Find where the given text appears and provide that cell's center as [x, y] coordinate. 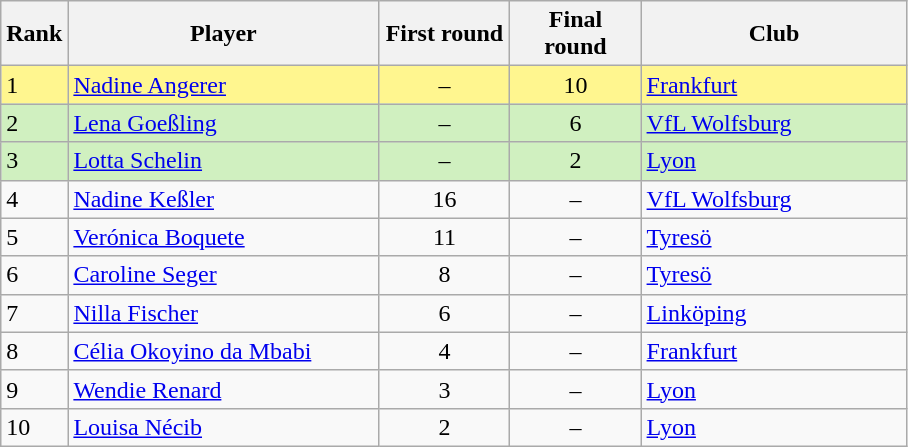
Célia Okoyino da Mbabi [224, 351]
7 [34, 313]
Lotta Schelin [224, 161]
Final round [576, 34]
9 [34, 389]
Louisa Nécib [224, 427]
Wendie Renard [224, 389]
First round [444, 34]
5 [34, 237]
Caroline Seger [224, 275]
Club [774, 34]
Rank [34, 34]
Player [224, 34]
Nadine Angerer [224, 85]
16 [444, 199]
Nilla Fischer [224, 313]
Lena Goeßling [224, 123]
Verónica Boquete [224, 237]
1 [34, 85]
11 [444, 237]
Nadine Keßler [224, 199]
Linköping [774, 313]
